Determine the [X, Y] coordinate at the center of the cell enclosing the given text.  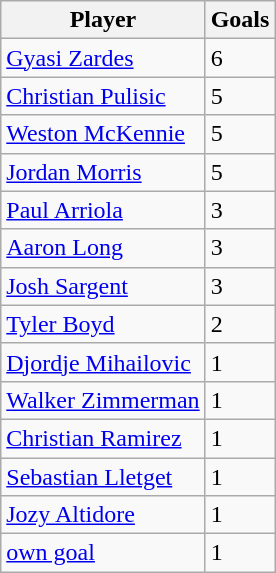
Tyler Boyd [103, 324]
Gyasi Zardes [103, 58]
Josh Sargent [103, 286]
Player [103, 20]
6 [240, 58]
Aaron Long [103, 248]
own goal [103, 553]
Goals [240, 20]
Jordan Morris [103, 172]
2 [240, 324]
Christian Pulisic [103, 96]
Walker Zimmerman [103, 400]
Christian Ramirez [103, 438]
Djordje Mihailovic [103, 362]
Sebastian Lletget [103, 477]
Paul Arriola [103, 210]
Jozy Altidore [103, 515]
Weston McKennie [103, 134]
